Pinpoint the cell where the given text exists, returning its (X, Y) midpoint coordinate. 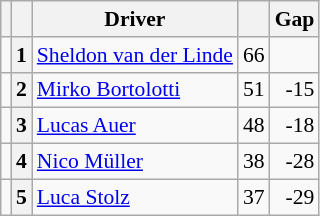
66 (254, 55)
37 (254, 197)
Gap (295, 19)
38 (254, 162)
-15 (295, 90)
-28 (295, 162)
5 (22, 197)
-29 (295, 197)
3 (22, 126)
Nico Müller (135, 162)
Driver (135, 19)
4 (22, 162)
Mirko Bortolotti (135, 90)
1 (22, 55)
Sheldon van der Linde (135, 55)
51 (254, 90)
2 (22, 90)
Lucas Auer (135, 126)
-18 (295, 126)
Luca Stolz (135, 197)
48 (254, 126)
